Output the (x, y) coordinate of the center of the cell containing the given text.  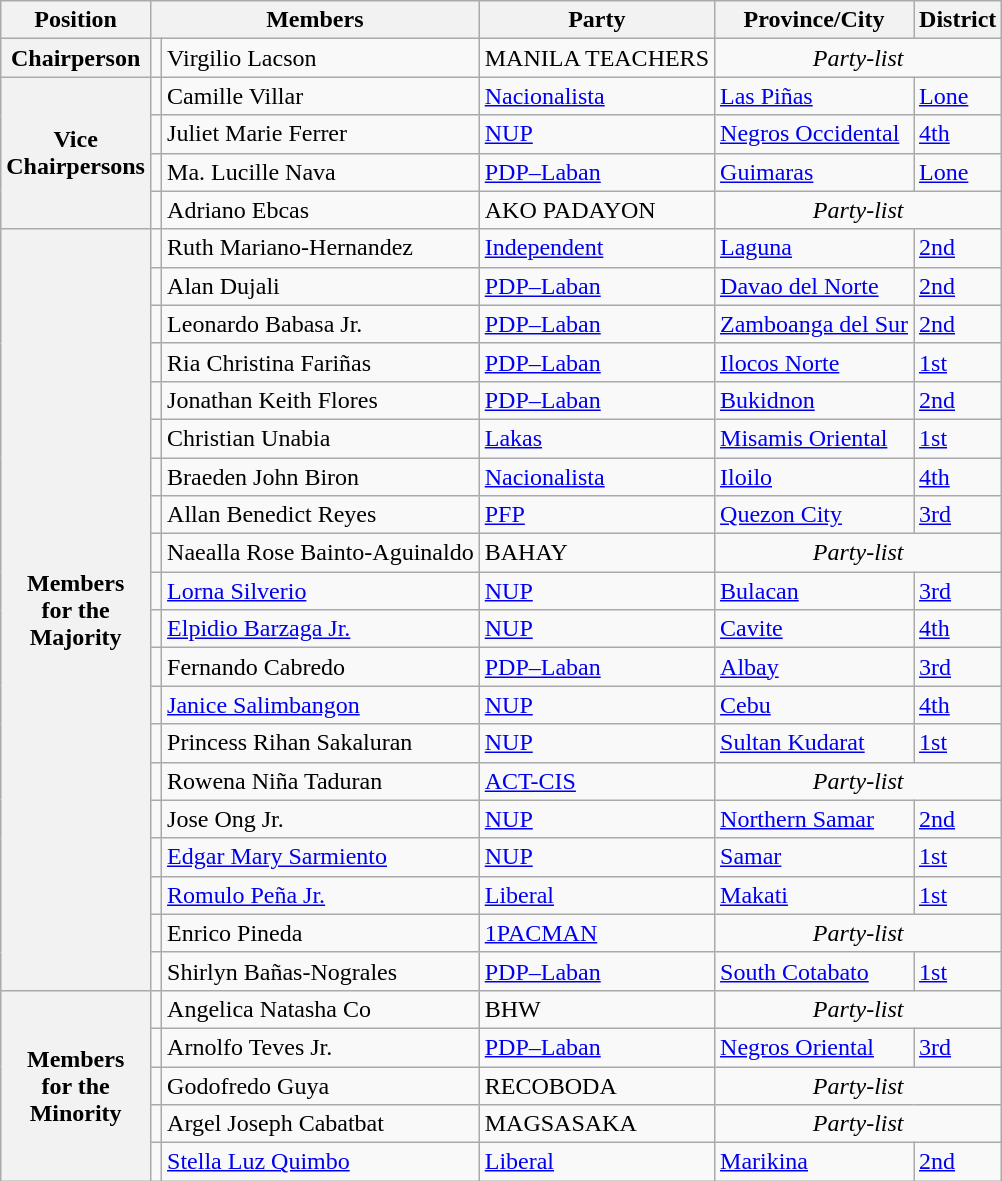
Davao del Norte (814, 286)
Sultan Kudarat (814, 743)
RECOBODA (596, 1085)
Ruth Mariano-Hernandez (321, 248)
Bukidnon (814, 400)
Negros Oriental (814, 1047)
Guimaras (814, 172)
Makati (814, 895)
Quezon City (814, 515)
Naealla Rose Bainto-Aguinaldo (321, 553)
Angelica Natasha Co (321, 1009)
Fernando Cabredo (321, 667)
ACT-CIS (596, 781)
AKO PADAYON (596, 210)
Janice Salimbangon (321, 705)
Jonathan Keith Flores (321, 400)
Independent (596, 248)
ViceChairpersons (76, 153)
PFP (596, 515)
Position (76, 20)
BHW (596, 1009)
Bulacan (814, 591)
Membersfor theMinority (76, 1085)
Braeden John Biron (321, 477)
Shirlyn Bañas-Nograles (321, 971)
Iloilo (814, 477)
Chairperson (76, 58)
Ria Christina Fariñas (321, 362)
MAGSASAKA (596, 1124)
Virgilio Lacson (321, 58)
Argel Joseph Cabatbat (321, 1124)
Leonardo Babasa Jr. (321, 324)
Allan Benedict Reyes (321, 515)
Ilocos Norte (814, 362)
Cebu (814, 705)
BAHAY (596, 553)
Elpidio Barzaga Jr. (321, 629)
Party (596, 20)
Juliet Marie Ferrer (321, 134)
Members (314, 20)
Camille Villar (321, 96)
Marikina (814, 1162)
Misamis Oriental (814, 438)
Alan Dujali (321, 286)
Romulo Peña Jr. (321, 895)
Arnolfo Teves Jr. (321, 1047)
Princess Rihan Sakaluran (321, 743)
Albay (814, 667)
Enrico Pineda (321, 933)
Laguna (814, 248)
Membersfor theMajority (76, 610)
Samar (814, 857)
Edgar Mary Sarmiento (321, 857)
Cavite (814, 629)
Las Piñas (814, 96)
Zamboanga del Sur (814, 324)
1PACMAN (596, 933)
MANILA TEACHERS (596, 58)
Province/City (814, 20)
Northern Samar (814, 819)
Lorna Silverio (321, 591)
Adriano Ebcas (321, 210)
Ma. Lucille Nava (321, 172)
South Cotabato (814, 971)
Lakas (596, 438)
Stella Luz Quimbo (321, 1162)
District (958, 20)
Negros Occidental (814, 134)
Godofredo Guya (321, 1085)
Rowena Niña Taduran (321, 781)
Christian Unabia (321, 438)
Jose Ong Jr. (321, 819)
